Return the [x, y] coordinate for the center point of the cell that contains the specified text.  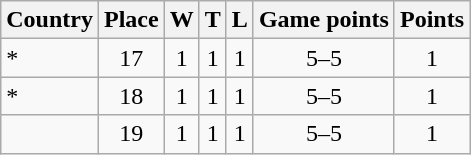
T [212, 20]
Game points [324, 20]
L [240, 20]
Place [131, 20]
17 [131, 58]
19 [131, 134]
Points [432, 20]
W [182, 20]
Country [50, 20]
18 [131, 96]
